Provide the [x, y] coordinate of the cell's center where the given text is located.  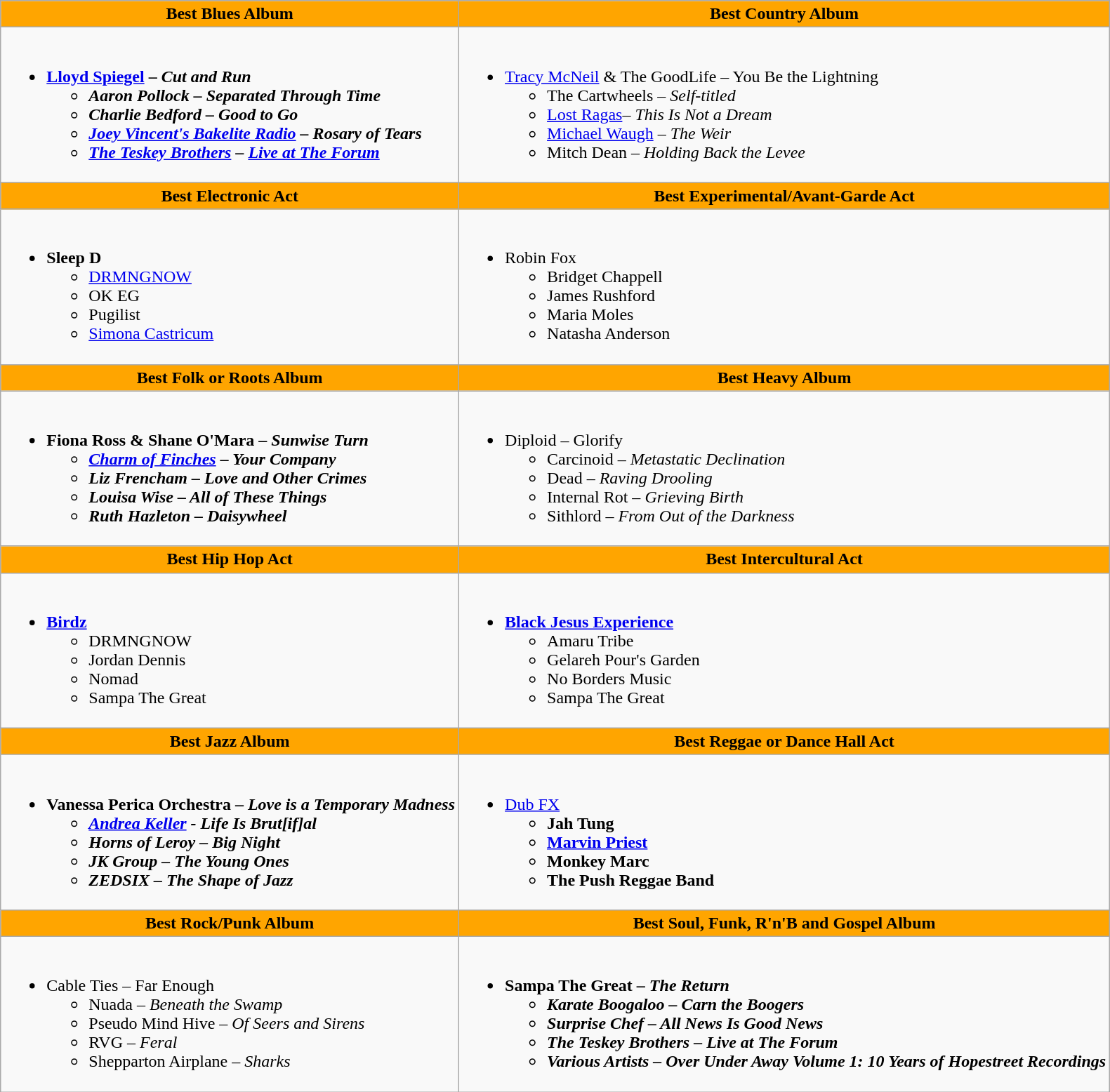
Best Experimental/Avant-Garde Act [785, 196]
Best Folk or Roots Album [230, 378]
Sleep DDRMNGNOWOK EGPugilistSimona Castricum [230, 286]
Best Heavy Album [785, 378]
Best Blues Album [230, 14]
BirdzDRMNGNOWJordan DennisNomadSampa The Great [230, 650]
Best Hip Hop Act [230, 559]
Black Jesus ExperienceAmaru TribeGelareh Pour's GardenNo Borders MusicSampa The Great [785, 650]
Diploid – GlorifyCarcinoid – Metastatic DeclinationDead – Raving DroolingInternal Rot – Grieving BirthSithlord – From Out of the Darkness [785, 469]
Best Intercultural Act [785, 559]
Best Country Album [785, 14]
Dub FXJah TungMarvin PriestMonkey MarcThe Push Reggae Band [785, 832]
Best Soul, Funk, R'n'B and Gospel Album [785, 923]
Best Electronic Act [230, 196]
Robin FoxBridget ChappellJames RushfordMaria MolesNatasha Anderson [785, 286]
Cable Ties – Far EnoughNuada – Beneath the SwampPseudo Mind Hive – Of Seers and SirensRVG – FeralShepparton Airplane – Sharks [230, 1013]
Best Rock/Punk Album [230, 923]
Best Reggae or Dance Hall Act [785, 741]
Best Jazz Album [230, 741]
